Return the (x, y) coordinate for the center point of the cell that contains the specified text.  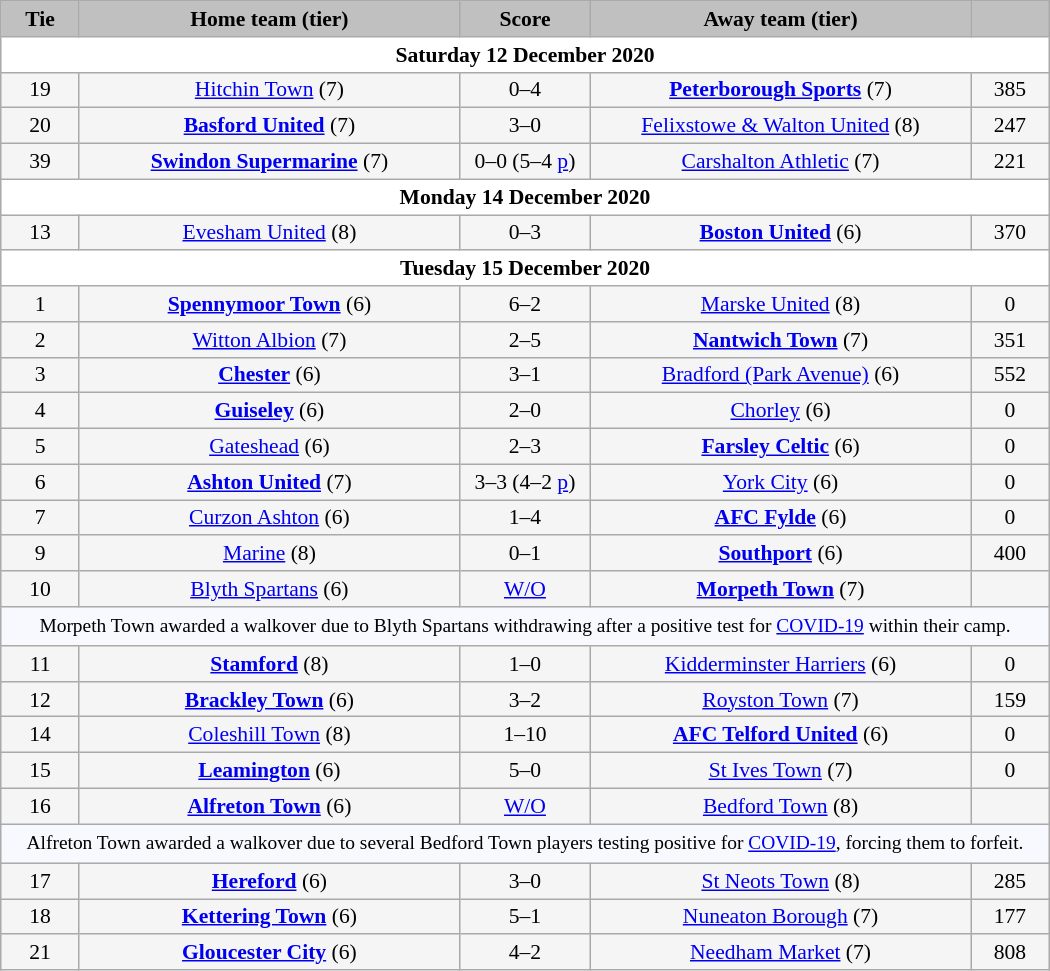
Gloucester City (6) (269, 953)
Chester (6) (269, 375)
2 (40, 340)
Ashton United (7) (269, 482)
Bedford Town (8) (781, 806)
Nantwich Town (7) (781, 340)
19 (40, 90)
11 (40, 664)
Monday 14 December 2020 (525, 197)
Hitchin Town (7) (269, 90)
17 (40, 881)
Basford United (7) (269, 126)
York City (6) (781, 482)
Witton Albion (7) (269, 340)
2–3 (524, 447)
Boston United (6) (781, 233)
Evesham United (8) (269, 233)
St Ives Town (7) (781, 771)
Brackley Town (6) (269, 700)
Tuesday 15 December 2020 (525, 269)
3 (40, 375)
Felixstowe & Walton United (8) (781, 126)
39 (40, 162)
Tie (40, 19)
Royston Town (7) (781, 700)
3–1 (524, 375)
221 (1010, 162)
1 (40, 304)
159 (1010, 700)
4–2 (524, 953)
247 (1010, 126)
Score (524, 19)
Blyth Spartans (6) (269, 589)
5 (40, 447)
AFC Telford United (6) (781, 735)
21 (40, 953)
Southport (6) (781, 554)
Hereford (6) (269, 881)
12 (40, 700)
808 (1010, 953)
Nuneaton Borough (7) (781, 917)
St Neots Town (8) (781, 881)
Leamington (6) (269, 771)
3–2 (524, 700)
Alfreton Town (6) (269, 806)
3–3 (4–2 p) (524, 482)
370 (1010, 233)
385 (1010, 90)
0–3 (524, 233)
20 (40, 126)
Kidderminster Harriers (6) (781, 664)
0–0 (5–4 p) (524, 162)
Marske United (8) (781, 304)
1–0 (524, 664)
AFC Fylde (6) (781, 518)
Carshalton Athletic (7) (781, 162)
400 (1010, 554)
Gateshead (6) (269, 447)
6 (40, 482)
Peterborough Sports (7) (781, 90)
5–0 (524, 771)
Farsley Celtic (6) (781, 447)
6–2 (524, 304)
Curzon Ashton (6) (269, 518)
5–1 (524, 917)
Home team (tier) (269, 19)
1–4 (524, 518)
4 (40, 411)
Alfreton Town awarded a walkover due to several Bedford Town players testing positive for COVID-19, forcing them to forfeit. (525, 844)
177 (1010, 917)
Bradford (Park Avenue) (6) (781, 375)
14 (40, 735)
0–4 (524, 90)
Away team (tier) (781, 19)
Kettering Town (6) (269, 917)
0–1 (524, 554)
Morpeth Town (7) (781, 589)
16 (40, 806)
1–10 (524, 735)
18 (40, 917)
Needham Market (7) (781, 953)
13 (40, 233)
351 (1010, 340)
285 (1010, 881)
Morpeth Town awarded a walkover due to Blyth Spartans withdrawing after a positive test for COVID-19 within their camp. (525, 626)
2–0 (524, 411)
Marine (8) (269, 554)
Chorley (6) (781, 411)
Swindon Supermarine (7) (269, 162)
Stamford (8) (269, 664)
Guiseley (6) (269, 411)
2–5 (524, 340)
552 (1010, 375)
Saturday 12 December 2020 (525, 55)
Spennymoor Town (6) (269, 304)
9 (40, 554)
15 (40, 771)
Coleshill Town (8) (269, 735)
10 (40, 589)
7 (40, 518)
